Locate the cell with the specified text and output its (X, Y) center coordinate. 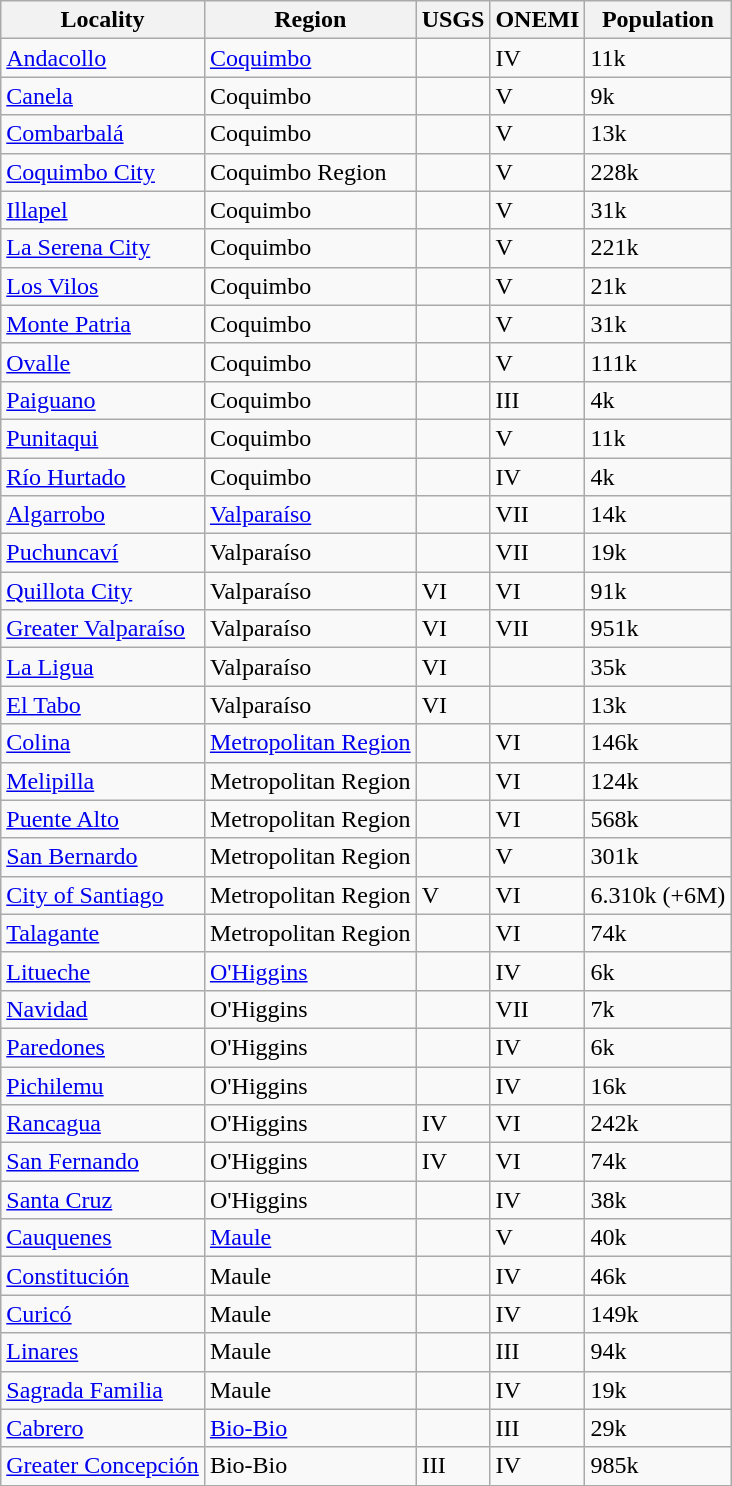
16k (658, 1085)
Locality (103, 20)
Puente Alto (103, 819)
Population (658, 20)
951k (658, 629)
Litueche (103, 971)
124k (658, 781)
111k (658, 362)
46k (658, 1276)
Combarbalá (103, 134)
Paredones (103, 1047)
Canela (103, 96)
146k (658, 743)
Paiguano (103, 400)
Greater Valparaíso (103, 629)
35k (658, 667)
Navidad (103, 1009)
Coquimbo Region (310, 172)
Sagrada Familia (103, 1390)
9k (658, 96)
149k (658, 1314)
El Tabo (103, 705)
San Bernardo (103, 857)
568k (658, 819)
Santa Cruz (103, 1200)
Illapel (103, 210)
14k (658, 515)
La Ligua (103, 667)
221k (658, 248)
38k (658, 1200)
7k (658, 1009)
985k (658, 1466)
Greater Concepción (103, 1466)
Cauquenes (103, 1238)
Curicó (103, 1314)
Ovalle (103, 362)
Pichilemu (103, 1085)
91k (658, 591)
Linares (103, 1352)
301k (658, 857)
City of Santiago (103, 895)
Rancagua (103, 1124)
La Serena City (103, 248)
21k (658, 286)
Los Vilos (103, 286)
Talagante (103, 933)
Río Hurtado (103, 477)
Coquimbo City (103, 172)
94k (658, 1352)
ONEMI (538, 20)
6.310k (+6M) (658, 895)
29k (658, 1428)
Punitaqui (103, 438)
Quillota City (103, 591)
40k (658, 1238)
Andacollo (103, 58)
Cabrero (103, 1428)
USGS (453, 20)
Melipilla (103, 781)
Puchuncaví (103, 553)
242k (658, 1124)
Region (310, 20)
228k (658, 172)
Monte Patria (103, 324)
San Fernando (103, 1162)
Constitución (103, 1276)
Algarrobo (103, 515)
Colina (103, 743)
